Pinpoint the cell where the given text exists, returning its [X, Y] midpoint coordinate. 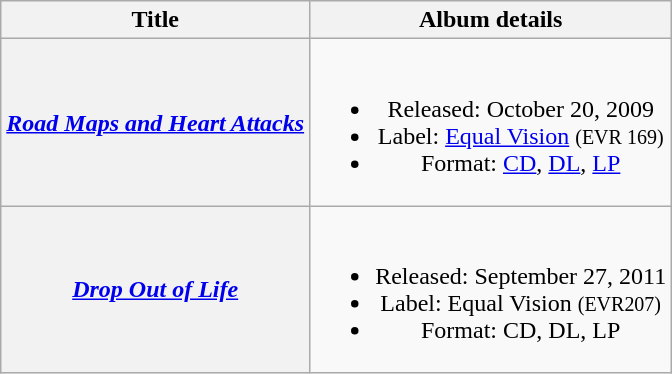
Drop Out of Life [156, 290]
Title [156, 20]
Road Maps and Heart Attacks [156, 122]
Album details [491, 20]
Released: October 20, 2009Label: Equal Vision (EVR 169)Format: CD, DL, LP [491, 122]
Released: September 27, 2011Label: Equal Vision (EVR207)Format: CD, DL, LP [491, 290]
